Find where the given text appears and provide that cell's center as (X, Y) coordinate. 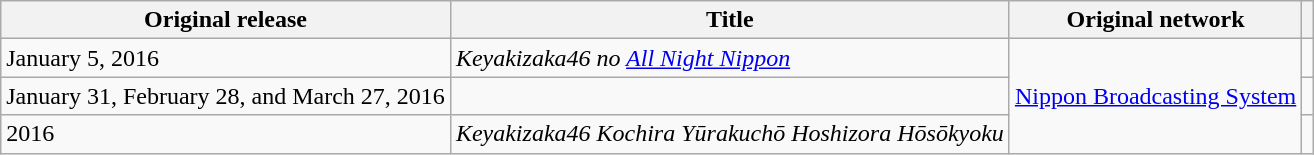
2016 (226, 134)
Original release (226, 20)
January 31, February 28, and March 27, 2016 (226, 96)
Title (730, 20)
Nippon Broadcasting System (1155, 96)
Keyakizaka46 no All Night Nippon (730, 58)
January 5, 2016 (226, 58)
Keyakizaka46 Kochira Yūrakuchō Hoshizora Hōsōkyoku (730, 134)
Original network (1155, 20)
